Pinpoint the cell where the given text exists, returning its (x, y) midpoint coordinate. 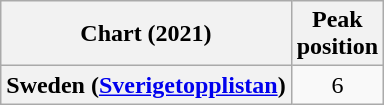
6 (337, 85)
Peak position (337, 34)
Sweden (Sverigetopplistan) (146, 85)
Chart (2021) (146, 34)
